Locate the cell with the specified text and output its [X, Y] center coordinate. 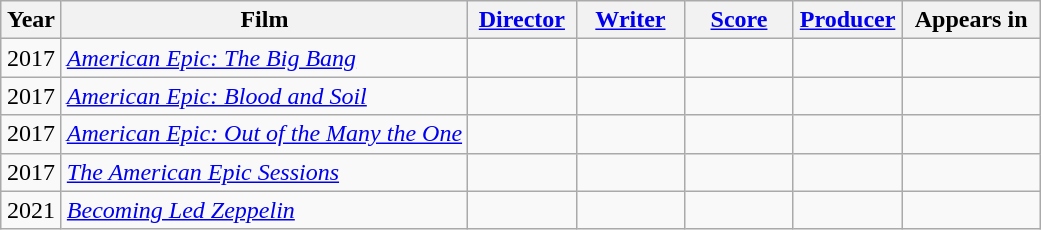
Year [32, 20]
The American Epic Sessions [264, 172]
Film [264, 20]
Score [740, 20]
American Epic: Out of the Many the One [264, 134]
American Epic: Blood and Soil [264, 96]
Producer [848, 20]
2021 [32, 210]
American Epic: The Big Bang [264, 58]
Director [522, 20]
Writer [630, 20]
Becoming Led Zeppelin [264, 210]
Appears in [972, 20]
